Capture the cell that displays the provided text and extract its [x, y] central coordinate. 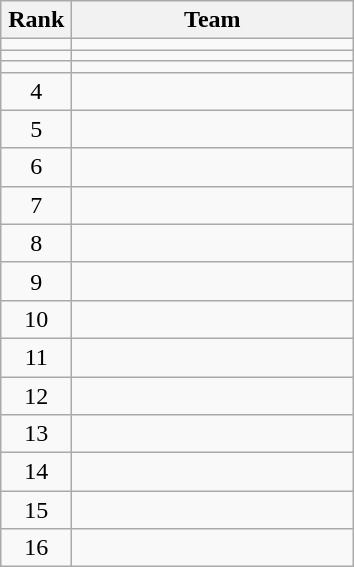
7 [36, 205]
8 [36, 243]
15 [36, 510]
11 [36, 357]
6 [36, 167]
5 [36, 129]
13 [36, 434]
12 [36, 395]
4 [36, 91]
14 [36, 472]
9 [36, 281]
10 [36, 319]
16 [36, 548]
Rank [36, 20]
Team [212, 20]
